Return the (X, Y) coordinate for the center point of the cell that contains the specified text.  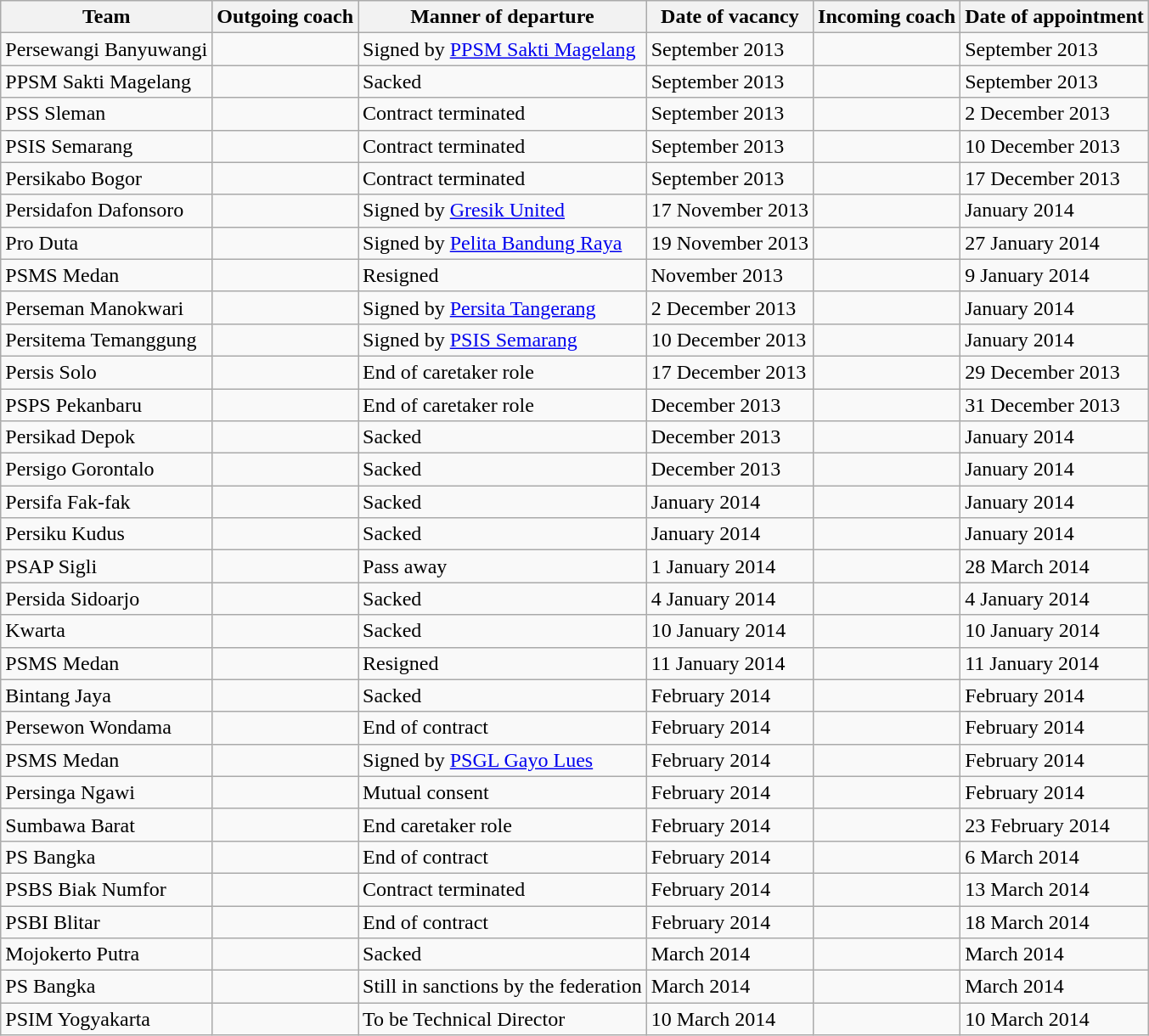
6 March 2014 (1055, 857)
Bintang Jaya (107, 695)
Signed by Pelita Bandung Raya (503, 243)
Sumbawa Barat (107, 825)
End caretaker role (503, 825)
PSS Sleman (107, 114)
23 February 2014 (1055, 825)
Mojokerto Putra (107, 954)
17 November 2013 (729, 211)
Persifa Fak-fak (107, 502)
Persigo Gorontalo (107, 470)
Mutual consent (503, 792)
Persida Sidoarjo (107, 599)
19 November 2013 (729, 243)
31 December 2013 (1055, 405)
Persikad Depok (107, 437)
PSAP Sigli (107, 566)
Persewon Wondama (107, 728)
Persis Solo (107, 372)
To be Technical Director (503, 1019)
Signed by PPSM Sakti Magelang (503, 49)
13 March 2014 (1055, 889)
Perseman Manokwari (107, 307)
28 March 2014 (1055, 566)
Signed by PSGL Gayo Lues (503, 760)
Persikabo Bogor (107, 178)
Manner of departure (503, 17)
27 January 2014 (1055, 243)
1 January 2014 (729, 566)
Still in sanctions by the federation (503, 987)
Team (107, 17)
9 January 2014 (1055, 275)
PSPS Pekanbaru (107, 405)
Persiku Kudus (107, 534)
PSIM Yogyakarta (107, 1019)
Signed by Persita Tangerang (503, 307)
Persinga Ngawi (107, 792)
PSBI Blitar (107, 921)
Persitema Temanggung (107, 340)
29 December 2013 (1055, 372)
Persewangi Banyuwangi (107, 49)
Incoming coach (887, 17)
18 March 2014 (1055, 921)
Outgoing coach (285, 17)
Kwarta (107, 631)
PSBS Biak Numfor (107, 889)
Pro Duta (107, 243)
Persidafon Dafonsoro (107, 211)
Signed by Gresik United (503, 211)
Signed by PSIS Semarang (503, 340)
PSIS Semarang (107, 146)
November 2013 (729, 275)
Date of appointment (1055, 17)
Date of vacancy (729, 17)
PPSM Sakti Magelang (107, 82)
Pass away (503, 566)
